Pinpoint the cell where the given text exists, returning its [x, y] midpoint coordinate. 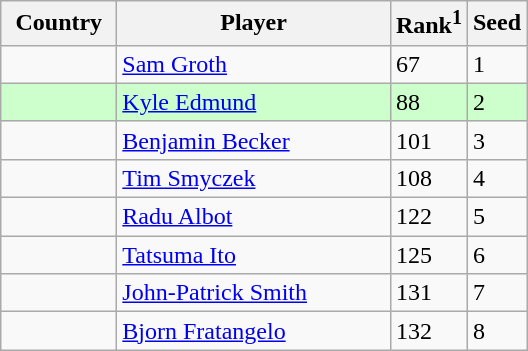
1 [496, 64]
Radu Albot [254, 217]
Sam Groth [254, 64]
Seed [496, 24]
7 [496, 293]
132 [428, 331]
4 [496, 178]
Tim Smyczek [254, 178]
Kyle Edmund [254, 102]
2 [496, 102]
John-Patrick Smith [254, 293]
101 [428, 140]
3 [496, 140]
Country [59, 24]
125 [428, 255]
Rank1 [428, 24]
8 [496, 331]
Bjorn Fratangelo [254, 331]
131 [428, 293]
6 [496, 255]
Player [254, 24]
108 [428, 178]
122 [428, 217]
Benjamin Becker [254, 140]
88 [428, 102]
67 [428, 64]
5 [496, 217]
Tatsuma Ito [254, 255]
